Return the [X, Y] coordinate for the center point of the cell that contains the specified text.  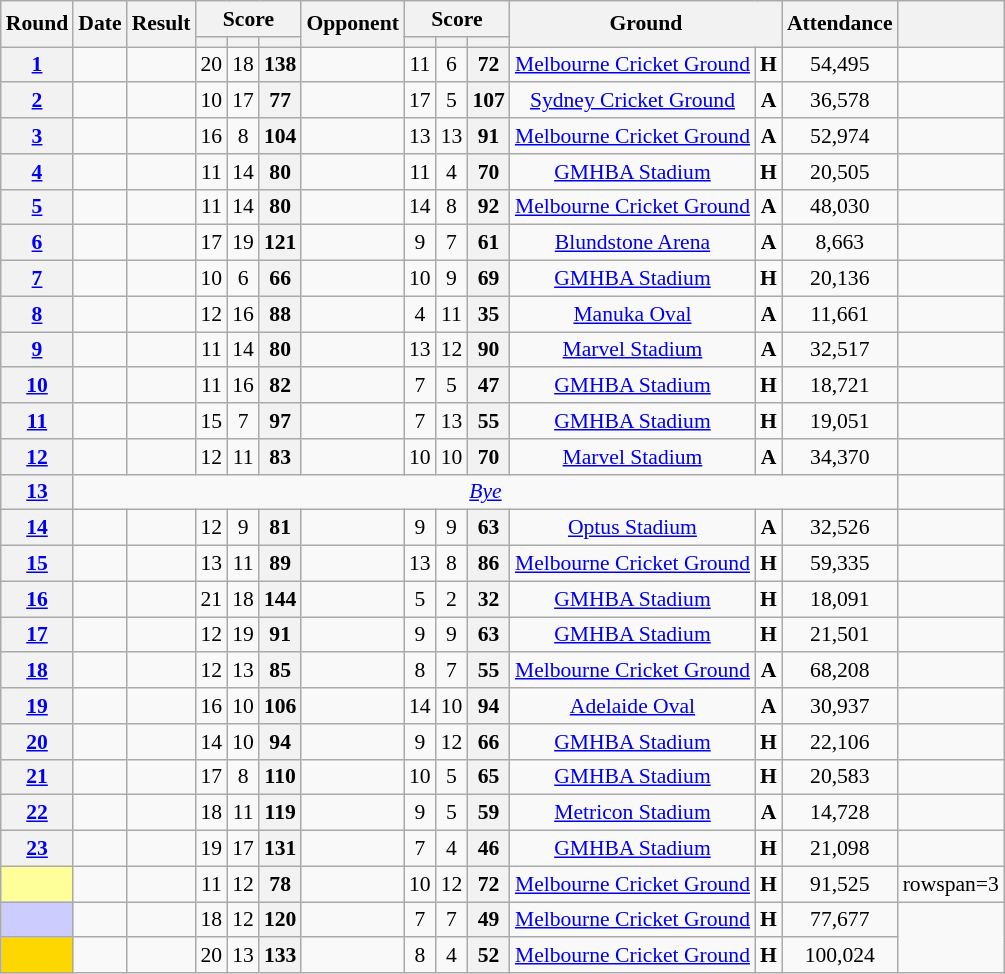
Opponent [352, 24]
82 [280, 386]
20,505 [840, 172]
85 [280, 671]
106 [280, 706]
104 [280, 136]
Metricon Stadium [632, 813]
Bye [485, 492]
65 [488, 777]
22,106 [840, 742]
32 [488, 599]
22 [38, 813]
20,136 [840, 279]
131 [280, 849]
83 [280, 457]
47 [488, 386]
52,974 [840, 136]
78 [280, 884]
20,583 [840, 777]
90 [488, 350]
32,517 [840, 350]
92 [488, 207]
1 [38, 65]
144 [280, 599]
121 [280, 243]
61 [488, 243]
119 [280, 813]
54,495 [840, 65]
rowspan=3 [951, 884]
138 [280, 65]
23 [38, 849]
68,208 [840, 671]
32,526 [840, 528]
91,525 [840, 884]
11,661 [840, 314]
86 [488, 564]
Sydney Cricket Ground [632, 101]
30,937 [840, 706]
35 [488, 314]
133 [280, 956]
77,677 [840, 920]
14,728 [840, 813]
52 [488, 956]
81 [280, 528]
Ground [646, 24]
Result [162, 24]
34,370 [840, 457]
48,030 [840, 207]
89 [280, 564]
21,098 [840, 849]
97 [280, 421]
36,578 [840, 101]
59,335 [840, 564]
Optus Stadium [632, 528]
Attendance [840, 24]
18,091 [840, 599]
3 [38, 136]
8,663 [840, 243]
49 [488, 920]
21,501 [840, 635]
107 [488, 101]
59 [488, 813]
77 [280, 101]
18,721 [840, 386]
Blundstone Arena [632, 243]
120 [280, 920]
19,051 [840, 421]
Date [100, 24]
69 [488, 279]
Adelaide Oval [632, 706]
88 [280, 314]
100,024 [840, 956]
Round [38, 24]
110 [280, 777]
Manuka Oval [632, 314]
46 [488, 849]
